Find where the given text appears and provide that cell's center as (X, Y) coordinate. 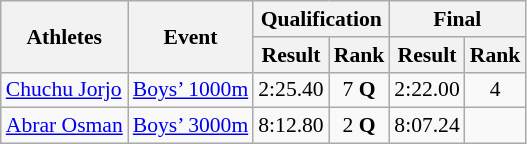
Event (190, 36)
8:07.24 (426, 126)
Athletes (64, 36)
Abrar Osman (64, 126)
Boys’ 1000m (190, 90)
7 Q (360, 90)
Chuchu Jorjo (64, 90)
2:25.40 (290, 90)
2 Q (360, 126)
Qualification (321, 19)
Final (457, 19)
8:12.80 (290, 126)
4 (496, 90)
Boys’ 3000m (190, 126)
2:22.00 (426, 90)
